Provide the [X, Y] coordinate of the cell's center where the given text is located.  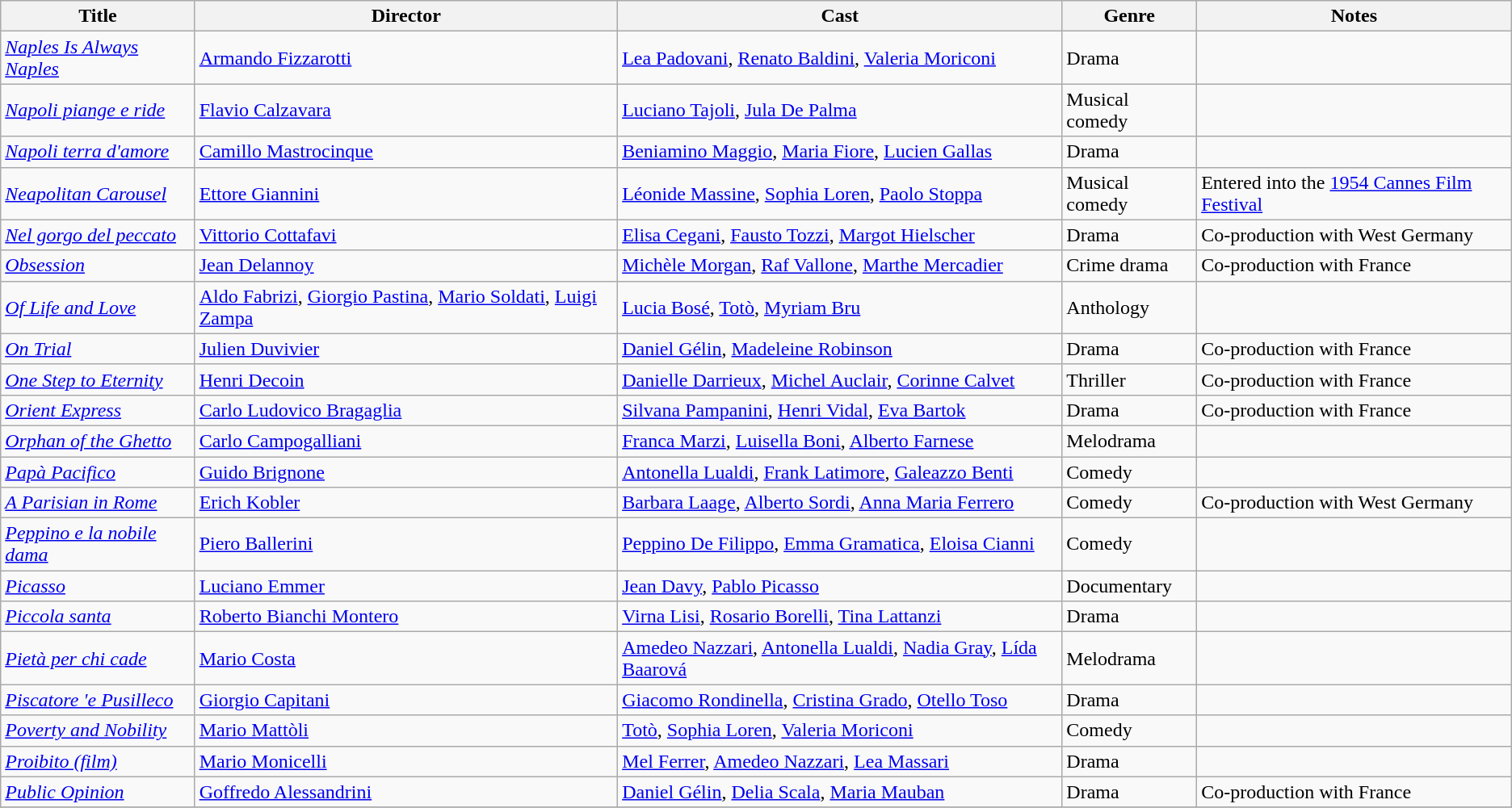
Léonide Massine, Sophia Loren, Paolo Stoppa [840, 194]
On Trial [98, 349]
Erich Kobler [406, 503]
Neapolitan Carousel [98, 194]
Mario Monicelli [406, 761]
Mel Ferrer, Amedeo Nazzari, Lea Massari [840, 761]
Entered into the 1954 Cannes Film Festival [1354, 194]
Giacomo Rondinella, Cristina Grado, Otello Toso [840, 700]
Virna Lisi, Rosario Borelli, Tina Lattanzi [840, 617]
Piero Ballerini [406, 544]
Pietà per chi cade [98, 659]
Michèle Morgan, Raf Vallone, Marthe Mercadier [840, 266]
Giorgio Capitani [406, 700]
Anthology [1129, 307]
Crime drama [1129, 266]
Jean Delannoy [406, 266]
Guido Brignone [406, 472]
Piscatore 'e Pusilleco [98, 700]
Proibito (film) [98, 761]
Danielle Darrieux, Michel Auclair, Corinne Calvet [840, 379]
Armando Fizzarotti [406, 58]
Barbara Laage, Alberto Sordi, Anna Maria Ferrero [840, 503]
Henri Decoin [406, 379]
Director [406, 16]
Daniel Gélin, Madeleine Robinson [840, 349]
Amedeo Nazzari, Antonella Lualdi, Nadia Gray, Lída Baarová [840, 659]
Aldo Fabrizi, Giorgio Pastina, Mario Soldati, Luigi Zampa [406, 307]
Antonella Lualdi, Frank Latimore, Galeazzo Benti [840, 472]
Papà Pacifico [98, 472]
Luciano Tajoli, Jula De Palma [840, 110]
Roberto Bianchi Montero [406, 617]
Flavio Calzavara [406, 110]
Piccola santa [98, 617]
Peppino e la nobile dama [98, 544]
Peppino De Filippo, Emma Gramatica, Eloisa Cianni [840, 544]
Julien Duvivier [406, 349]
Title [98, 16]
Notes [1354, 16]
A Parisian in Rome [98, 503]
Naples Is Always Naples [98, 58]
Documentary [1129, 586]
Genre [1129, 16]
Orphan of the Ghetto [98, 441]
Of Life and Love [98, 307]
Totò, Sophia Loren, Valeria Moriconi [840, 731]
Cast [840, 16]
Orient Express [98, 410]
Napoli terra d'amore [98, 152]
Camillo Mastrocinque [406, 152]
Ettore Giannini [406, 194]
Mario Mattòli [406, 731]
Thriller [1129, 379]
Franca Marzi, Luisella Boni, Alberto Farnese [840, 441]
Beniamino Maggio, Maria Fiore, Lucien Gallas [840, 152]
Vittorio Cottafavi [406, 235]
Public Opinion [98, 792]
Luciano Emmer [406, 586]
Goffredo Alessandrini [406, 792]
Mario Costa [406, 659]
Lea Padovani, Renato Baldini, Valeria Moriconi [840, 58]
Lucia Bosé, Totò, Myriam Bru [840, 307]
Daniel Gélin, Delia Scala, Maria Mauban [840, 792]
Silvana Pampanini, Henri Vidal, Eva Bartok [840, 410]
Picasso [98, 586]
Obsession [98, 266]
One Step to Eternity [98, 379]
Poverty and Nobility [98, 731]
Nel gorgo del peccato [98, 235]
Carlo Ludovico Bragaglia [406, 410]
Elisa Cegani, Fausto Tozzi, Margot Hielscher [840, 235]
Napoli piange e ride [98, 110]
Jean Davy, Pablo Picasso [840, 586]
Carlo Campogalliani [406, 441]
